For the text-containing cell, return its midpoint in (x, y) coordinate format. 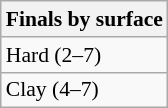
Finals by surface (84, 19)
Clay (4–7) (84, 90)
Hard (2–7) (84, 55)
